Detect which cell encompasses the target text, then output its (x, y) center coordinate. 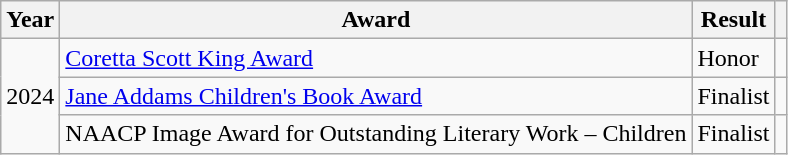
Award (376, 20)
2024 (30, 96)
Year (30, 20)
Jane Addams Children's Book Award (376, 96)
NAACP Image Award for Outstanding Literary Work – Children (376, 134)
Coretta Scott King Award (376, 58)
Result (734, 20)
Honor (734, 58)
